Determine the [X, Y] coordinate at the center of the cell enclosing the given text.  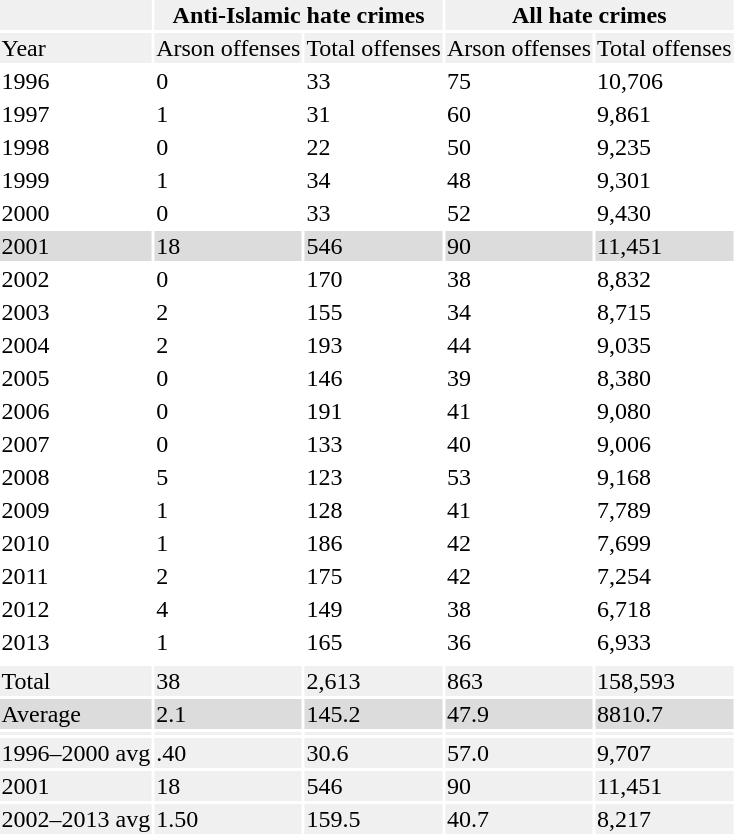
1999 [76, 180]
1997 [76, 114]
128 [374, 510]
2,613 [374, 681]
6,718 [665, 609]
175 [374, 576]
9,168 [665, 477]
191 [374, 411]
8,715 [665, 312]
2003 [76, 312]
2006 [76, 411]
9,861 [665, 114]
165 [374, 642]
44 [518, 345]
2010 [76, 543]
2002–2013 avg [76, 819]
4 [228, 609]
40 [518, 444]
159.5 [374, 819]
2012 [76, 609]
170 [374, 279]
2.1 [228, 714]
2011 [76, 576]
2004 [76, 345]
47.9 [518, 714]
9,707 [665, 753]
52 [518, 213]
31 [374, 114]
22 [374, 147]
10,706 [665, 81]
9,430 [665, 213]
9,035 [665, 345]
1998 [76, 147]
53 [518, 477]
7,789 [665, 510]
193 [374, 345]
8,217 [665, 819]
8,832 [665, 279]
155 [374, 312]
75 [518, 81]
863 [518, 681]
30.6 [374, 753]
60 [518, 114]
57.0 [518, 753]
Average [76, 714]
7,699 [665, 543]
2002 [76, 279]
146 [374, 378]
8,380 [665, 378]
2008 [76, 477]
Year [76, 48]
39 [518, 378]
1996 [76, 81]
2007 [76, 444]
9,235 [665, 147]
9,301 [665, 180]
5 [228, 477]
48 [518, 180]
9,080 [665, 411]
.40 [228, 753]
6,933 [665, 642]
Total [76, 681]
1.50 [228, 819]
2013 [76, 642]
40.7 [518, 819]
50 [518, 147]
158,593 [665, 681]
9,006 [665, 444]
36 [518, 642]
123 [374, 477]
1996–2000 avg [76, 753]
All hate crimes [589, 15]
2000 [76, 213]
7,254 [665, 576]
2009 [76, 510]
149 [374, 609]
8810.7 [665, 714]
Anti-Islamic hate crimes [299, 15]
2005 [76, 378]
145.2 [374, 714]
186 [374, 543]
133 [374, 444]
